Find where the given text appears and provide that cell's center as (x, y) coordinate. 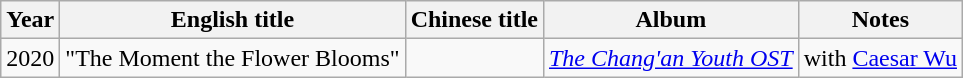
Year (30, 20)
Album (670, 20)
"The Moment the Flower Blooms" (232, 58)
with Caesar Wu (880, 58)
2020 (30, 58)
English title (232, 20)
The Chang'an Youth OST (670, 58)
Notes (880, 20)
Chinese title (474, 20)
